Output the [X, Y] coordinate of the center of the cell containing the given text.  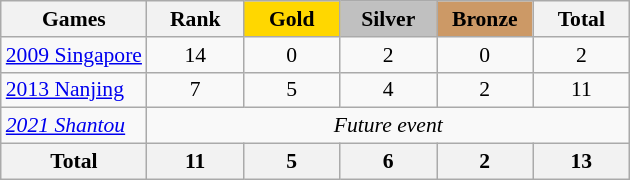
Rank [196, 19]
4 [388, 90]
Silver [388, 19]
2013 Nanjing [74, 90]
7 [196, 90]
13 [582, 162]
6 [388, 162]
Bronze [486, 19]
Gold [292, 19]
2021 Shantou [74, 126]
2009 Singapore [74, 55]
14 [196, 55]
Future event [388, 126]
Games [74, 19]
